For the text-containing cell, return its midpoint in [x, y] coordinate format. 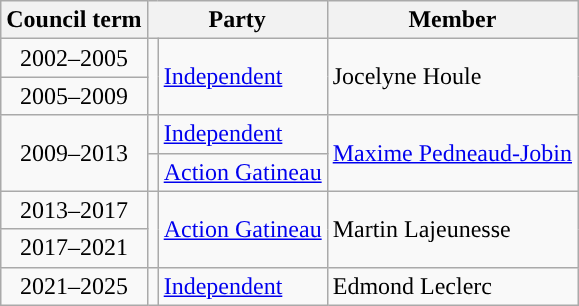
2009–2013 [74, 153]
Party [237, 20]
Edmond Leclerc [452, 286]
Jocelyne Houle [452, 77]
2002–2005 [74, 58]
2017–2021 [74, 248]
2013–2017 [74, 210]
Maxime Pedneaud-Jobin [452, 153]
2005–2009 [74, 96]
Member [452, 20]
Martin Lajeunesse [452, 229]
Council term [74, 20]
2021–2025 [74, 286]
